For the text-containing cell, return its midpoint in (X, Y) coordinate format. 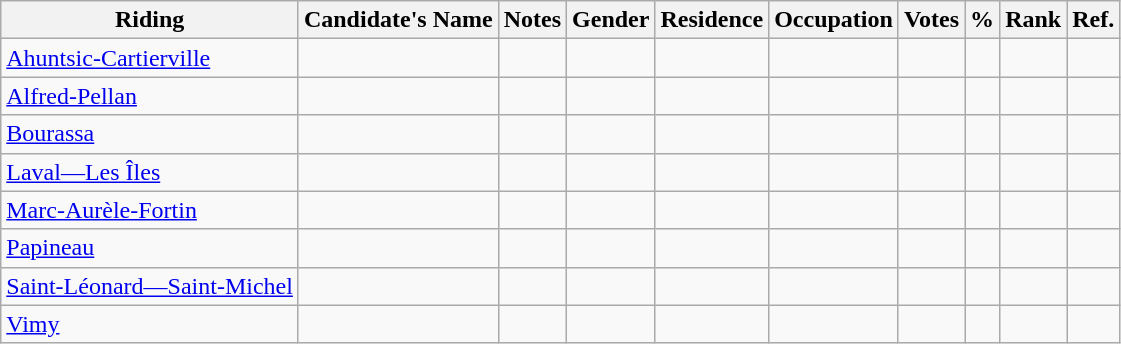
Ahuntsic-Cartierville (150, 58)
Ref. (1094, 20)
Saint-Léonard—Saint-Michel (150, 286)
Vimy (150, 324)
Papineau (150, 248)
Gender (611, 20)
Rank (1034, 20)
Occupation (834, 20)
Laval—Les Îles (150, 172)
% (982, 20)
Riding (150, 20)
Marc-Aurèle-Fortin (150, 210)
Votes (931, 20)
Notes (532, 20)
Residence (712, 20)
Candidate's Name (398, 20)
Bourassa (150, 134)
Alfred-Pellan (150, 96)
